Detect which cell encompasses the target text, then output its (x, y) center coordinate. 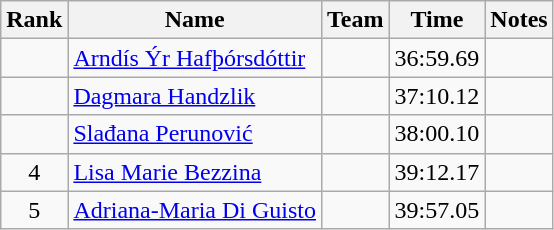
Adriana-Maria Di Guisto (195, 210)
Dagmara Handzlik (195, 96)
Name (195, 20)
Notes (519, 20)
Rank (34, 20)
38:00.10 (437, 134)
Arndís Ýr Hafþórsdóttir (195, 58)
39:57.05 (437, 210)
36:59.69 (437, 58)
Slađana Perunović (195, 134)
Time (437, 20)
5 (34, 210)
Lisa Marie Bezzina (195, 172)
39:12.17 (437, 172)
37:10.12 (437, 96)
4 (34, 172)
Team (356, 20)
